Capture the cell that displays the provided text and extract its [X, Y] central coordinate. 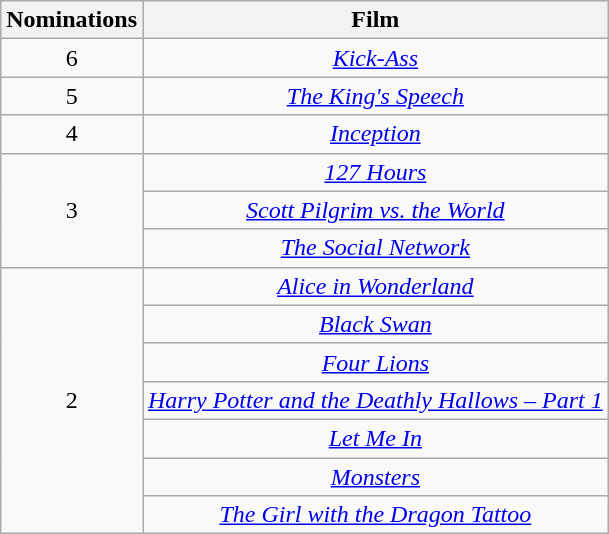
Film [375, 20]
3 [72, 210]
Let Me In [375, 438]
Inception [375, 134]
Four Lions [375, 362]
Harry Potter and the Deathly Hallows – Part 1 [375, 400]
4 [72, 134]
The King's Speech [375, 96]
Black Swan [375, 324]
Monsters [375, 477]
The Girl with the Dragon Tattoo [375, 515]
5 [72, 96]
Nominations [72, 20]
6 [72, 58]
127 Hours [375, 172]
The Social Network [375, 248]
Alice in Wonderland [375, 286]
2 [72, 400]
Kick-Ass [375, 58]
Scott Pilgrim vs. the World [375, 210]
